Determine the (x, y) coordinate at the center of the cell enclosing the given text.  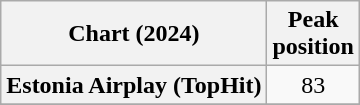
Peakposition (313, 34)
Estonia Airplay (TopHit) (134, 85)
Chart (2024) (134, 34)
83 (313, 85)
